Capture the cell that displays the provided text and extract its (x, y) central coordinate. 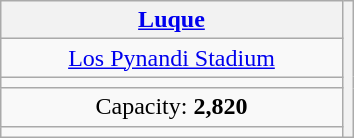
Luque (172, 20)
Capacity: 2,820 (172, 107)
Los Pynandi Stadium (172, 58)
